Detect which cell encompasses the target text, then output its [X, Y] center coordinate. 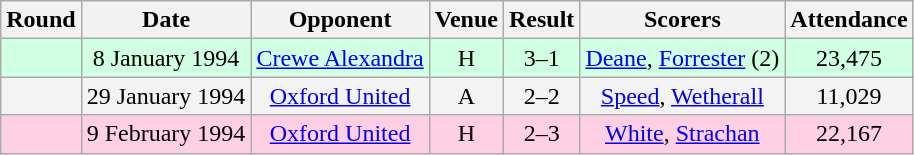
2–3 [541, 134]
Scorers [682, 20]
Speed, Wetherall [682, 96]
8 January 1994 [166, 58]
Round [41, 20]
29 January 1994 [166, 96]
Result [541, 20]
Opponent [340, 20]
White, Strachan [682, 134]
9 February 1994 [166, 134]
3–1 [541, 58]
Venue [466, 20]
A [466, 96]
22,167 [849, 134]
23,475 [849, 58]
2–2 [541, 96]
Attendance [849, 20]
Crewe Alexandra [340, 58]
Date [166, 20]
11,029 [849, 96]
Deane, Forrester (2) [682, 58]
